Search for the cell housing the specified text and yield its [X, Y] center coordinate. 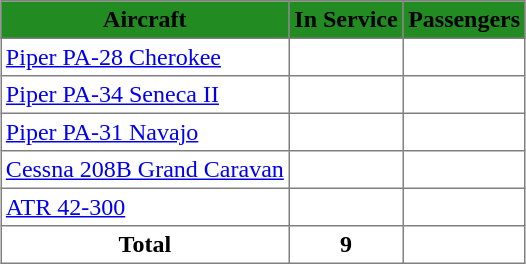
Aircraft [145, 20]
9 [346, 245]
Total [145, 245]
Passengers [464, 20]
Piper PA-31 Navajo [145, 132]
Piper PA-28 Cherokee [145, 57]
In Service [346, 20]
ATR 42-300 [145, 207]
Piper PA-34 Seneca II [145, 95]
Cessna 208B Grand Caravan [145, 170]
